For the text-containing cell, return its midpoint in (x, y) coordinate format. 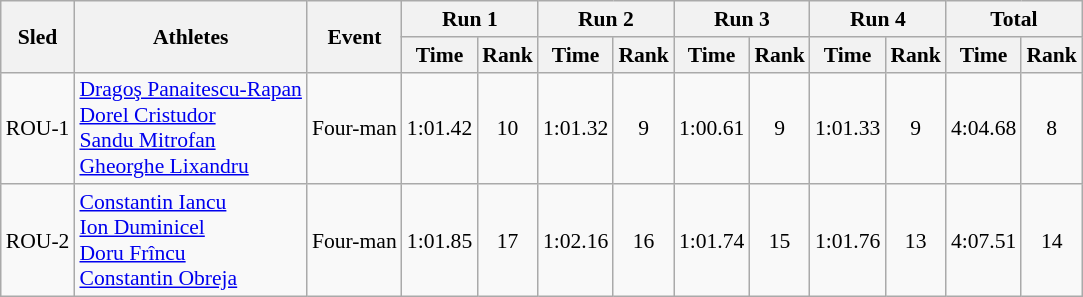
Athletes (190, 36)
15 (780, 241)
1:01.85 (440, 241)
Sled (38, 36)
17 (508, 241)
Run 2 (606, 19)
Total (1014, 19)
1:01.32 (576, 128)
ROU-2 (38, 241)
8 (1052, 128)
4:07.51 (984, 241)
1:01.74 (712, 241)
1:00.61 (712, 128)
16 (644, 241)
10 (508, 128)
1:01.76 (848, 241)
1:01.33 (848, 128)
Dragoş Panaitescu-RapanDorel CristudorSandu MitrofanGheorghe Lixandru (190, 128)
4:04.68 (984, 128)
1:01.42 (440, 128)
Constantin IancuIon DuminicelDoru FrîncuConstantin Obreja (190, 241)
Run 4 (878, 19)
Run 3 (742, 19)
ROU-1 (38, 128)
Run 1 (470, 19)
Event (354, 36)
1:02.16 (576, 241)
13 (916, 241)
14 (1052, 241)
